Identify which cell holds the provided text, then report its (x, y) central coordinate. 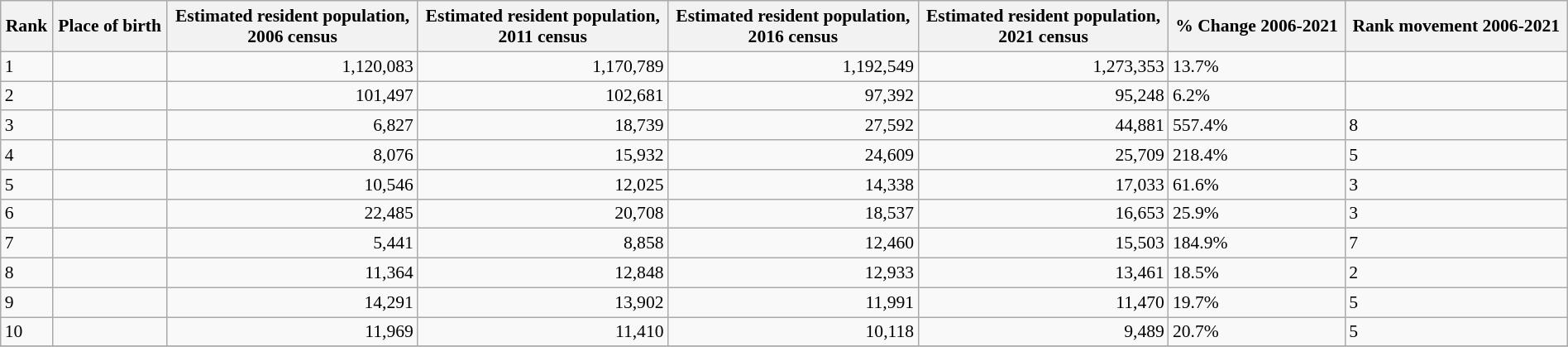
97,392 (794, 96)
15,932 (543, 155)
18,537 (794, 214)
102,681 (543, 96)
20,708 (543, 214)
9 (26, 302)
27,592 (794, 126)
6,827 (293, 126)
11,991 (794, 302)
14,338 (794, 185)
17,033 (1044, 185)
12,848 (543, 273)
5,441 (293, 243)
20.7% (1257, 332)
11,969 (293, 332)
% Change 2006-2021 (1257, 27)
22,485 (293, 214)
18,739 (543, 126)
Estimated resident population, 2016 census (794, 27)
8,076 (293, 155)
6.2% (1257, 96)
12,460 (794, 243)
24,609 (794, 155)
14,291 (293, 302)
Rank (26, 27)
16,653 (1044, 214)
25,709 (1044, 155)
1,273,353 (1044, 66)
184.9% (1257, 243)
Estimated resident population, 2021 census (1044, 27)
Rank movement 2006-2021 (1456, 27)
13,461 (1044, 273)
11,410 (543, 332)
19.7% (1257, 302)
218.4% (1257, 155)
10,546 (293, 185)
11,364 (293, 273)
61.6% (1257, 185)
44,881 (1044, 126)
11,470 (1044, 302)
1,192,549 (794, 66)
Estimated resident population, 2011 census (543, 27)
8,858 (543, 243)
10,118 (794, 332)
15,503 (1044, 243)
4 (26, 155)
13.7% (1257, 66)
13,902 (543, 302)
25.9% (1257, 214)
6 (26, 214)
557.4% (1257, 126)
1,120,083 (293, 66)
9,489 (1044, 332)
12,933 (794, 273)
1 (26, 66)
12,025 (543, 185)
101,497 (293, 96)
95,248 (1044, 96)
Estimated resident population, 2006 census (293, 27)
1,170,789 (543, 66)
10 (26, 332)
Place of birth (109, 27)
18.5% (1257, 273)
